For the text-containing cell, return its midpoint in (x, y) coordinate format. 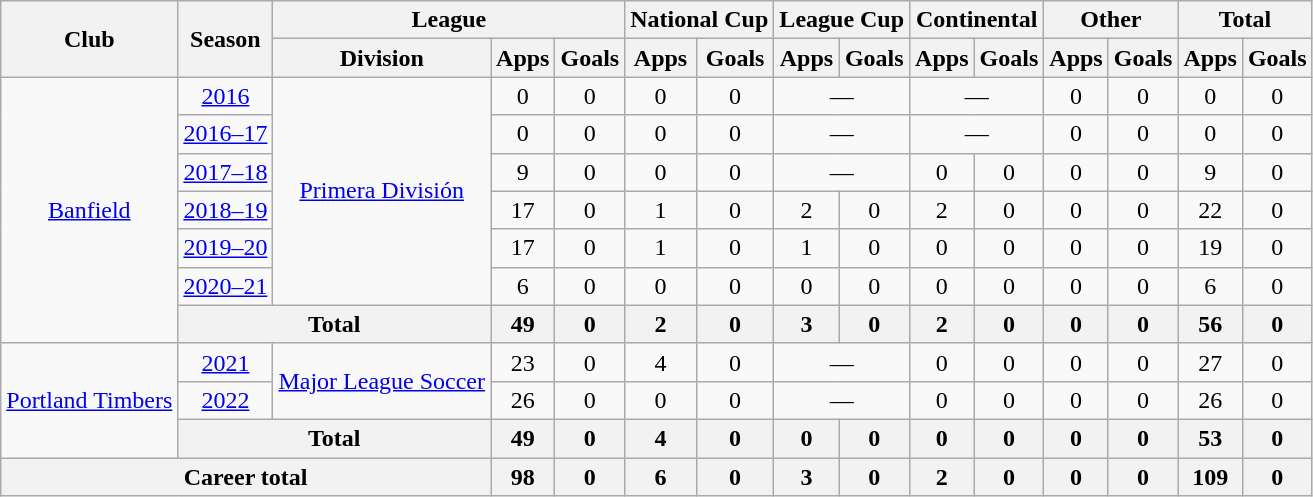
23 (523, 362)
Division (382, 58)
2019–20 (226, 248)
2016–17 (226, 134)
Season (226, 39)
Club (90, 39)
56 (1210, 324)
National Cup (700, 20)
27 (1210, 362)
2021 (226, 362)
109 (1210, 477)
19 (1210, 248)
Continental (977, 20)
Other (1111, 20)
98 (523, 477)
League Cup (842, 20)
22 (1210, 210)
Primera División (382, 191)
2022 (226, 400)
2018–19 (226, 210)
Portland Timbers (90, 400)
Banfield (90, 210)
2016 (226, 96)
2020–21 (226, 286)
Major League Soccer (382, 381)
Career total (246, 477)
53 (1210, 438)
League (449, 20)
2017–18 (226, 172)
